Identify which cell holds the provided text, then report its (X, Y) central coordinate. 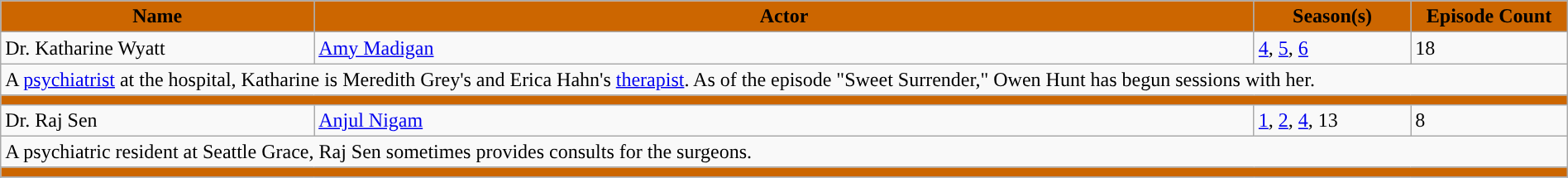
1, 2, 4, 13 (1331, 120)
8 (1489, 120)
Amy Madigan (784, 48)
Anjul Nigam (784, 120)
Dr. Raj Sen (157, 120)
Actor (784, 17)
Season(s) (1331, 17)
Episode Count (1489, 17)
Dr. Katharine Wyatt (157, 48)
A psychiatric resident at Seattle Grace, Raj Sen sometimes provides consults for the surgeons. (784, 152)
Name (157, 17)
4, 5, 6 (1331, 48)
18 (1489, 48)
